Scan for the cell matching the given text and deliver its [X, Y] coordinate at center. 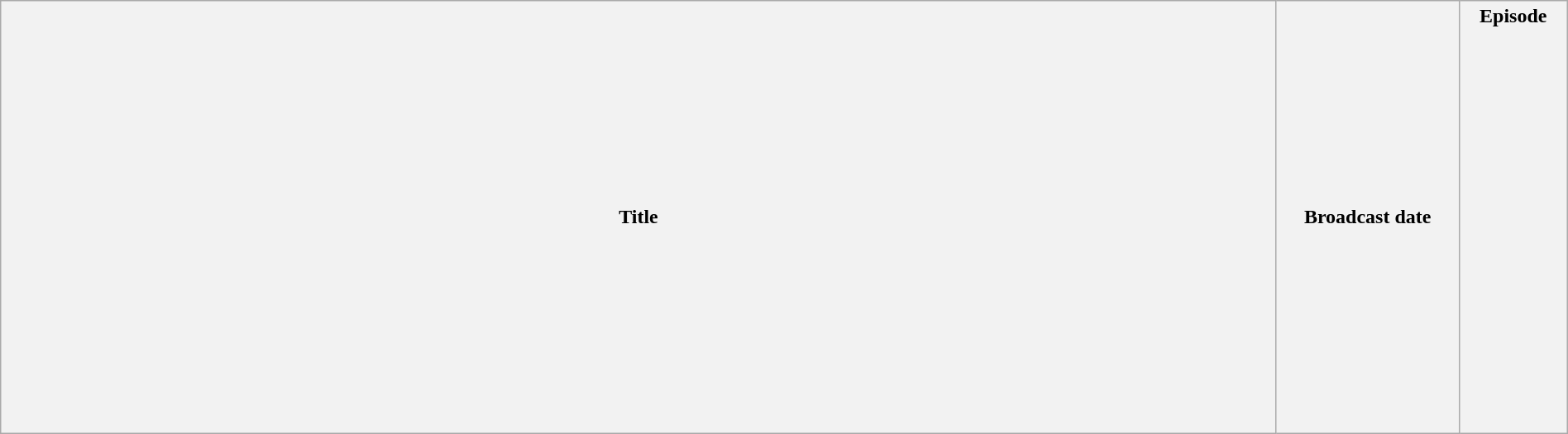
Episode [1513, 217]
Broadcast date [1368, 217]
Title [638, 217]
